Capture the cell that displays the provided text and extract its (X, Y) central coordinate. 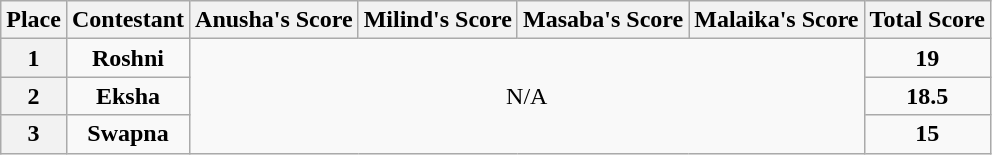
15 (927, 134)
1 (34, 58)
Masaba's Score (602, 20)
Eksha (128, 96)
Place (34, 20)
18.5 (927, 96)
2 (34, 96)
Swapna (128, 134)
Anusha's Score (274, 20)
3 (34, 134)
N/A (528, 96)
Contestant (128, 20)
Total Score (927, 20)
Roshni (128, 58)
Milind's Score (438, 20)
19 (927, 58)
Malaika's Score (776, 20)
